Determine the (X, Y) coordinate at the center of the cell enclosing the given text.  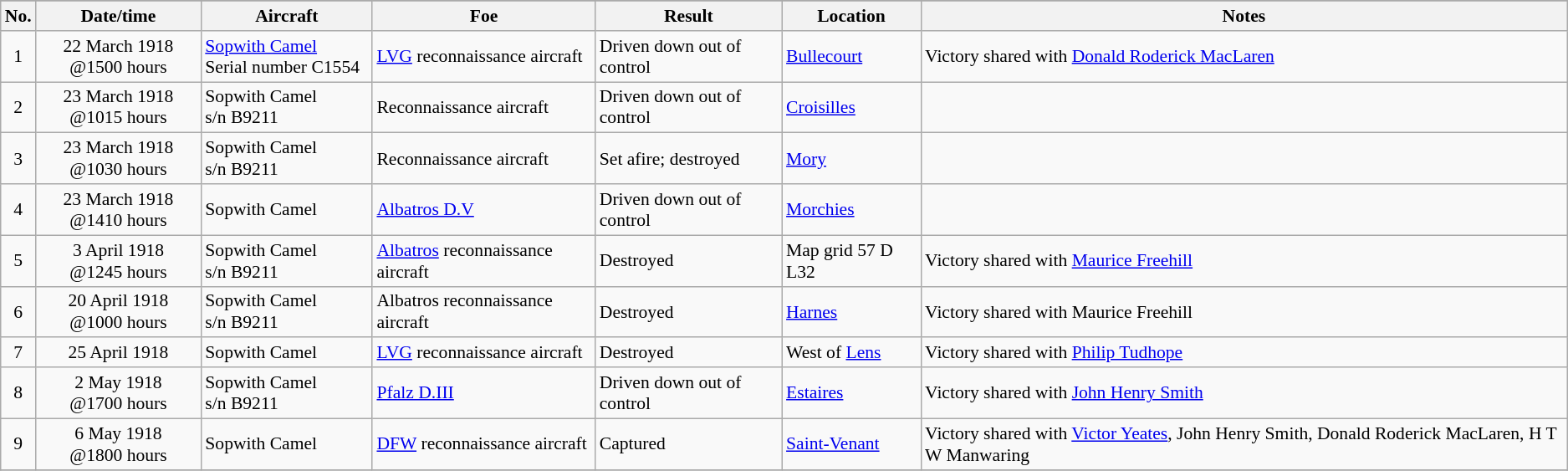
Victory shared with John Henry Smith (1244, 393)
Sopwith CamelSerial number C1554 (286, 57)
2 May 1918@1700 hours (119, 393)
Result (689, 16)
Aircraft (286, 16)
3 (18, 159)
6 May 1918@1800 hours (119, 443)
Harnes (851, 311)
West of Lens (851, 353)
25 April 1918 (119, 353)
Victory shared with Donald Roderick MacLaren (1244, 57)
23 March 1918@1410 hours (119, 209)
No. (18, 16)
Pfalz D.III (483, 393)
Albatros D.V (483, 209)
Map grid 57 D L32 (851, 261)
Saint-Venant (851, 443)
Victory shared with Philip Tudhope (1244, 353)
Mory (851, 159)
2 (18, 107)
20 April 1918@1000 hours (119, 311)
Morchies (851, 209)
8 (18, 393)
22 March 1918@1500 hours (119, 57)
Foe (483, 16)
Estaires (851, 393)
5 (18, 261)
7 (18, 353)
Captured (689, 443)
4 (18, 209)
Bullecourt (851, 57)
Location (851, 16)
23 March 1918@1030 hours (119, 159)
1 (18, 57)
Notes (1244, 16)
Victory shared with Victor Yeates, John Henry Smith, Donald Roderick MacLaren, H T W Manwaring (1244, 443)
Set afire; destroyed (689, 159)
3 April 1918@1245 hours (119, 261)
6 (18, 311)
23 March 1918@1015 hours (119, 107)
DFW reconnaissance aircraft (483, 443)
Date/time (119, 16)
9 (18, 443)
Croisilles (851, 107)
